For the text-containing cell, return its midpoint in (x, y) coordinate format. 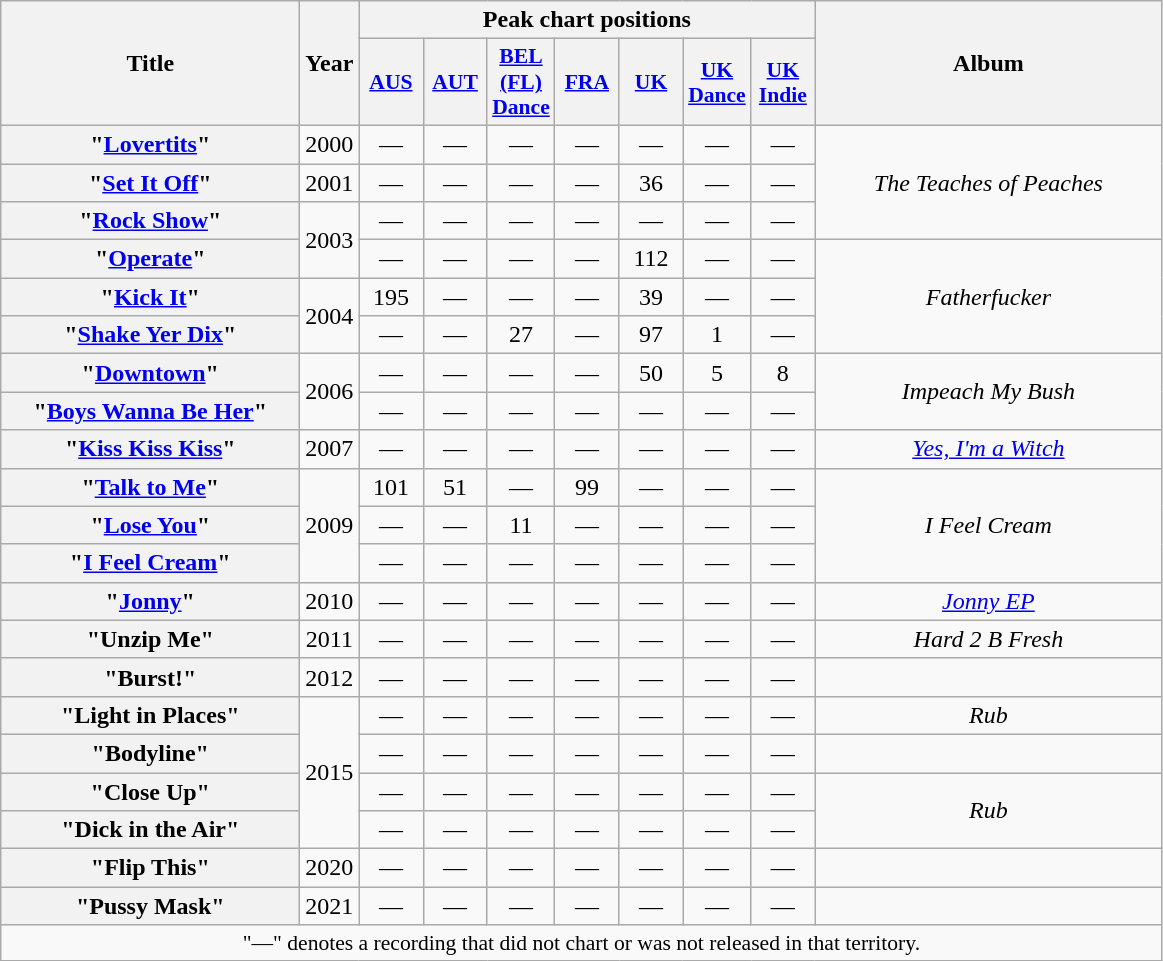
39 (651, 297)
2010 (330, 601)
"Dick in the Air" (150, 830)
"Operate" (150, 259)
"Unzip Me" (150, 639)
5 (717, 373)
99 (587, 487)
2006 (330, 392)
"Light in Places" (150, 715)
2004 (330, 316)
"Boys Wanna Be Her" (150, 411)
"Bodyline" (150, 753)
UKIndie (783, 82)
AUS (391, 82)
195 (391, 297)
"Jonny" (150, 601)
2015 (330, 772)
101 (391, 487)
11 (521, 525)
"Shake Yer Dix" (150, 335)
BEL(FL)Dance (521, 82)
"Kick It" (150, 297)
"Rock Show" (150, 221)
"Set It Off" (150, 183)
Yes, I'm a Witch (988, 449)
AUT (455, 82)
36 (651, 183)
Album (988, 64)
Title (150, 64)
8 (783, 373)
"Talk to Me" (150, 487)
112 (651, 259)
"Lovertits" (150, 144)
2009 (330, 525)
"Burst!" (150, 677)
"Close Up" (150, 791)
Impeach My Bush (988, 392)
Fatherfucker (988, 297)
2012 (330, 677)
UKDance (717, 82)
1 (717, 335)
The Teaches of Peaches (988, 182)
UK (651, 82)
"Kiss Kiss Kiss" (150, 449)
"Downtown" (150, 373)
Peak chart positions (587, 20)
I Feel Cream (988, 525)
2000 (330, 144)
2020 (330, 868)
"Pussy Mask" (150, 906)
2021 (330, 906)
2003 (330, 240)
"Lose You" (150, 525)
97 (651, 335)
2001 (330, 183)
Hard 2 B Fresh (988, 639)
"Flip This" (150, 868)
FRA (587, 82)
50 (651, 373)
"I Feel Cream" (150, 563)
2007 (330, 449)
27 (521, 335)
51 (455, 487)
Year (330, 64)
"—" denotes a recording that did not chart or was not released in that territory. (582, 943)
2011 (330, 639)
Jonny EP (988, 601)
